Detect which cell encompasses the target text, then output its [X, Y] center coordinate. 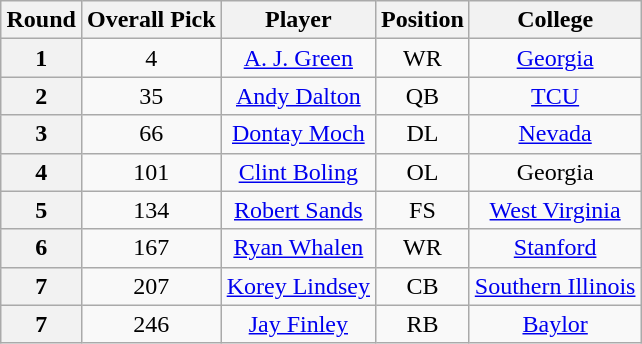
OL [423, 172]
Robert Sands [298, 210]
Jay Finley [298, 324]
FS [423, 210]
Clint Boling [298, 172]
Overall Pick [151, 20]
1 [41, 58]
QB [423, 96]
Player [298, 20]
Baylor [555, 324]
DL [423, 134]
207 [151, 286]
134 [151, 210]
Round [41, 20]
Ryan Whalen [298, 248]
CB [423, 286]
246 [151, 324]
101 [151, 172]
Nevada [555, 134]
2 [41, 96]
3 [41, 134]
167 [151, 248]
Andy Dalton [298, 96]
Southern Illinois [555, 286]
Stanford [555, 248]
66 [151, 134]
A. J. Green [298, 58]
Korey Lindsey [298, 286]
West Virginia [555, 210]
College [555, 20]
TCU [555, 96]
6 [41, 248]
Dontay Moch [298, 134]
Position [423, 20]
5 [41, 210]
RB [423, 324]
35 [151, 96]
